Find where the given text appears and provide that cell's center as [x, y] coordinate. 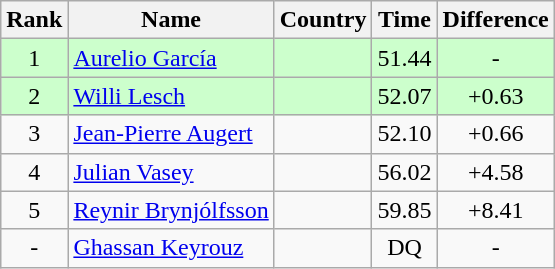
Rank [34, 20]
56.02 [404, 172]
1 [34, 58]
Aurelio García [171, 58]
Julian Vasey [171, 172]
Difference [496, 20]
Name [171, 20]
Willi Lesch [171, 96]
51.44 [404, 58]
+0.66 [496, 134]
Jean-Pierre Augert [171, 134]
+0.63 [496, 96]
5 [34, 210]
DQ [404, 248]
Reynir Brynjólfsson [171, 210]
Country [323, 20]
+4.58 [496, 172]
52.07 [404, 96]
4 [34, 172]
Time [404, 20]
59.85 [404, 210]
3 [34, 134]
+8.41 [496, 210]
52.10 [404, 134]
Ghassan Keyrouz [171, 248]
2 [34, 96]
